Return [X, Y] of the center of cell containing provided text 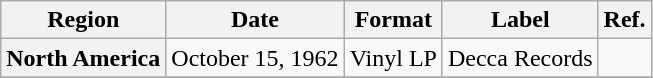
Format [393, 20]
Ref. [624, 20]
Vinyl LP [393, 58]
October 15, 1962 [255, 58]
Label [520, 20]
Date [255, 20]
Decca Records [520, 58]
North America [84, 58]
Region [84, 20]
